Search for the cell housing the specified text and yield its [X, Y] center coordinate. 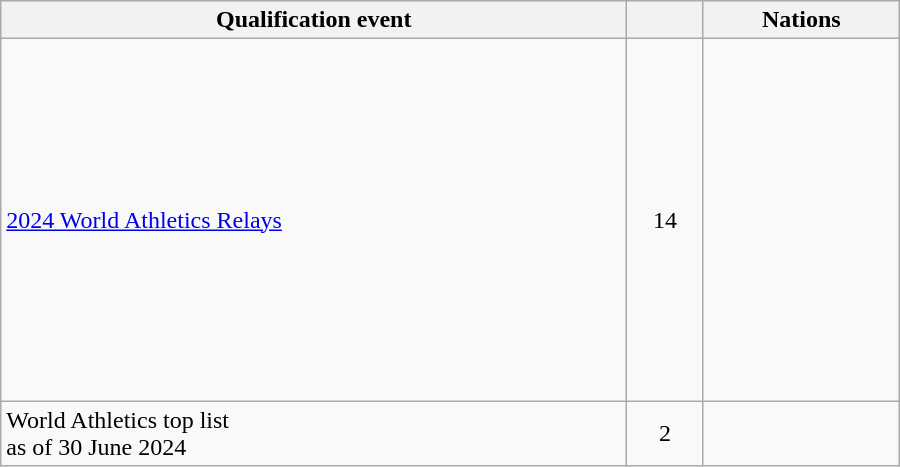
Qualification event [314, 20]
Nations [801, 20]
World Athletics top listas of 30 June 2024 [314, 434]
2 [666, 434]
14 [666, 220]
2024 World Athletics Relays [314, 220]
